Extract the [x, y] coordinate from the center of the cell holding the provided text.  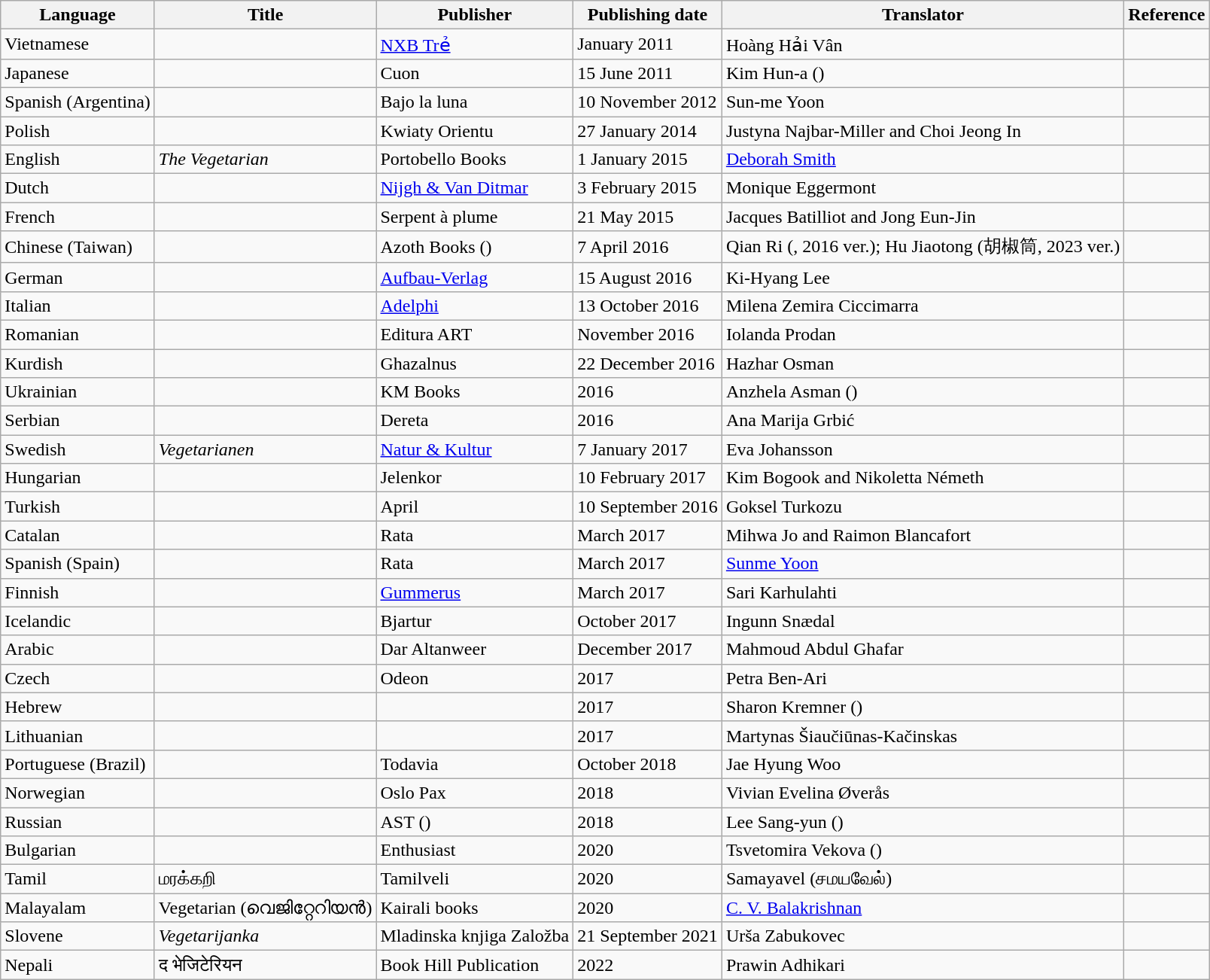
Sari Karhulahti [923, 592]
Czech [78, 678]
Vegetarijanka [265, 936]
22 December 2016 [648, 364]
Sunme Yoon [923, 564]
Dutch [78, 188]
Polish [78, 130]
Publisher [475, 15]
Ingunn Snædal [923, 621]
Mahmoud Abdul Ghafar [923, 650]
Ki-Hyang Lee [923, 277]
Martynas Šiaučiūnas-Kačinskas [923, 735]
Chinese (Taiwan) [78, 247]
October 2017 [648, 621]
English [78, 160]
Spanish (Argentina) [78, 102]
Sun-me Yoon [923, 102]
Hoàng Hải Vân [923, 44]
Azoth Books () [475, 247]
Lithuanian [78, 735]
April [475, 507]
October 2018 [648, 764]
Kim Hun-a () [923, 73]
7 April 2016 [648, 247]
Bulgarian [78, 851]
Reference [1166, 15]
KM Books [475, 392]
Adelphi [475, 306]
Tamilveli [475, 879]
Ana Marija Grbić [923, 421]
Italian [78, 306]
Mihwa Jo and Raimon Blancafort [923, 535]
15 August 2016 [648, 277]
Monique Eggermont [923, 188]
Iolanda Prodan [923, 334]
Jelenkor [475, 478]
21 May 2015 [648, 217]
Bjartur [475, 621]
Odeon [475, 678]
10 September 2016 [648, 507]
Cuon [475, 73]
Vegetarianen [265, 449]
C. V. Balakrishnan [923, 908]
15 June 2011 [648, 73]
Editura ART [475, 334]
Dar Altanweer [475, 650]
AST () [475, 821]
13 October 2016 [648, 306]
2022 [648, 965]
Petra Ben-Ari [923, 678]
Finnish [78, 592]
NXB Trẻ [475, 44]
Prawin Adhikari [923, 965]
Aufbau-Verlag [475, 277]
Portuguese (Brazil) [78, 764]
Jacques Batilliot and Jong Eun-Jin [923, 217]
Ghazalnus [475, 364]
Icelandic [78, 621]
Turkish [78, 507]
Arabic [78, 650]
Tsvetomira Vekova () [923, 851]
The Vegetarian [265, 160]
Kairali books [475, 908]
Japanese [78, 73]
Oslo Pax [475, 793]
Catalan [78, 535]
Anzhela Asman () [923, 392]
Malayalam [78, 908]
Dereta [475, 421]
7 January 2017 [648, 449]
Bajo la luna [475, 102]
Eva Johansson [923, 449]
Norwegian [78, 793]
Milena Zemira Ciccimarra [923, 306]
Gummerus [475, 592]
Nepali [78, 965]
Vietnamese [78, 44]
Nijgh & Van Ditmar [475, 188]
Language [78, 15]
1 January 2015 [648, 160]
Translator [923, 15]
German [78, 277]
3 February 2015 [648, 188]
द भेजिटेरियन [265, 965]
Publishing date [648, 15]
Book Hill Publication [475, 965]
Kim Bogook and Nikoletta Németh [923, 478]
Natur & Kultur [475, 449]
Ukrainian [78, 392]
Todavia [475, 764]
Serbian [78, 421]
10 November 2012 [648, 102]
Vegetarian (വെജിറ്റേറിയൻ) [265, 908]
21 September 2021 [648, 936]
Spanish (Spain) [78, 564]
Hungarian [78, 478]
French [78, 217]
Jae Hyung Woo [923, 764]
10 February 2017 [648, 478]
Urša Zabukovec [923, 936]
27 January 2014 [648, 130]
Enthusiast [475, 851]
மரக்கறி [265, 879]
Sharon Kremner () [923, 707]
Romanian [78, 334]
Title [265, 15]
Tamil [78, 879]
Mladinska knjiga Založba [475, 936]
Russian [78, 821]
Hazhar Osman [923, 364]
January 2011 [648, 44]
Justyna Najbar-Miller and Choi Jeong In [923, 130]
Vivian Evelina Øverås [923, 793]
Swedish [78, 449]
November 2016 [648, 334]
December 2017 [648, 650]
Hebrew [78, 707]
Goksel Turkozu [923, 507]
Qian Ri (, 2016 ver.); Hu Jiaotong (胡椒筒, 2023 ver.) [923, 247]
Deborah Smith [923, 160]
Lee Sang-yun () [923, 821]
Slovene [78, 936]
Portobello Books [475, 160]
Samayavel (சமயவேல்) [923, 879]
Kwiaty Orientu [475, 130]
Kurdish [78, 364]
Serpent à plume [475, 217]
